From the cell containing the given text, extract its center point as [x, y] coordinate. 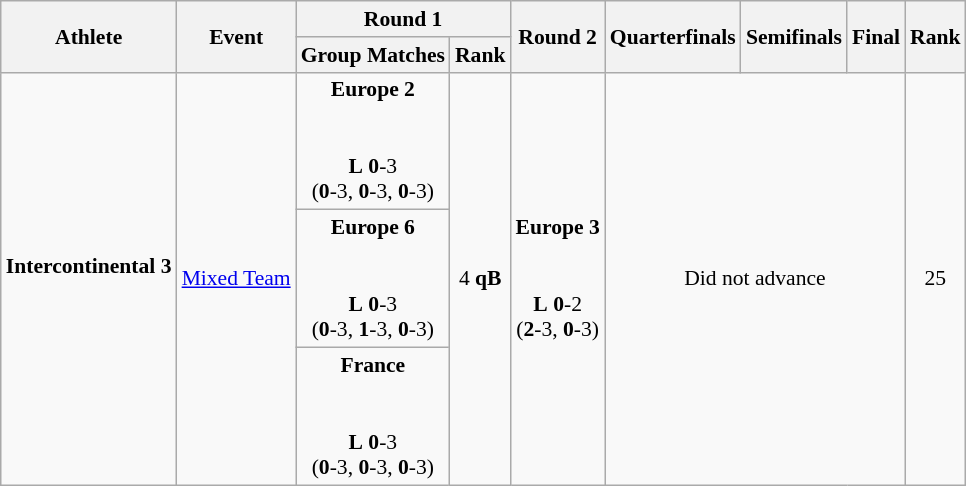
Europe 6 L 0-3 (0-3, 1-3, 0-3) [373, 279]
France L 0-3 (0-3, 0-3, 0-3) [373, 417]
Round 2 [557, 36]
Did not advance [755, 278]
Europe 2 L 0-3 (0-3, 0-3, 0-3) [373, 141]
Athlete [89, 36]
4 qB [480, 278]
Mixed Team [236, 278]
Semifinals [794, 36]
Final [876, 36]
Event [236, 36]
Europe 3 L 0-2 (2-3, 0-3) [557, 278]
25 [936, 278]
Quarterfinals [673, 36]
Group Matches [373, 55]
Intercontinental 3 [89, 278]
Round 1 [404, 19]
